Provide the (X, Y) coordinate of the cell's center where the given text is located.  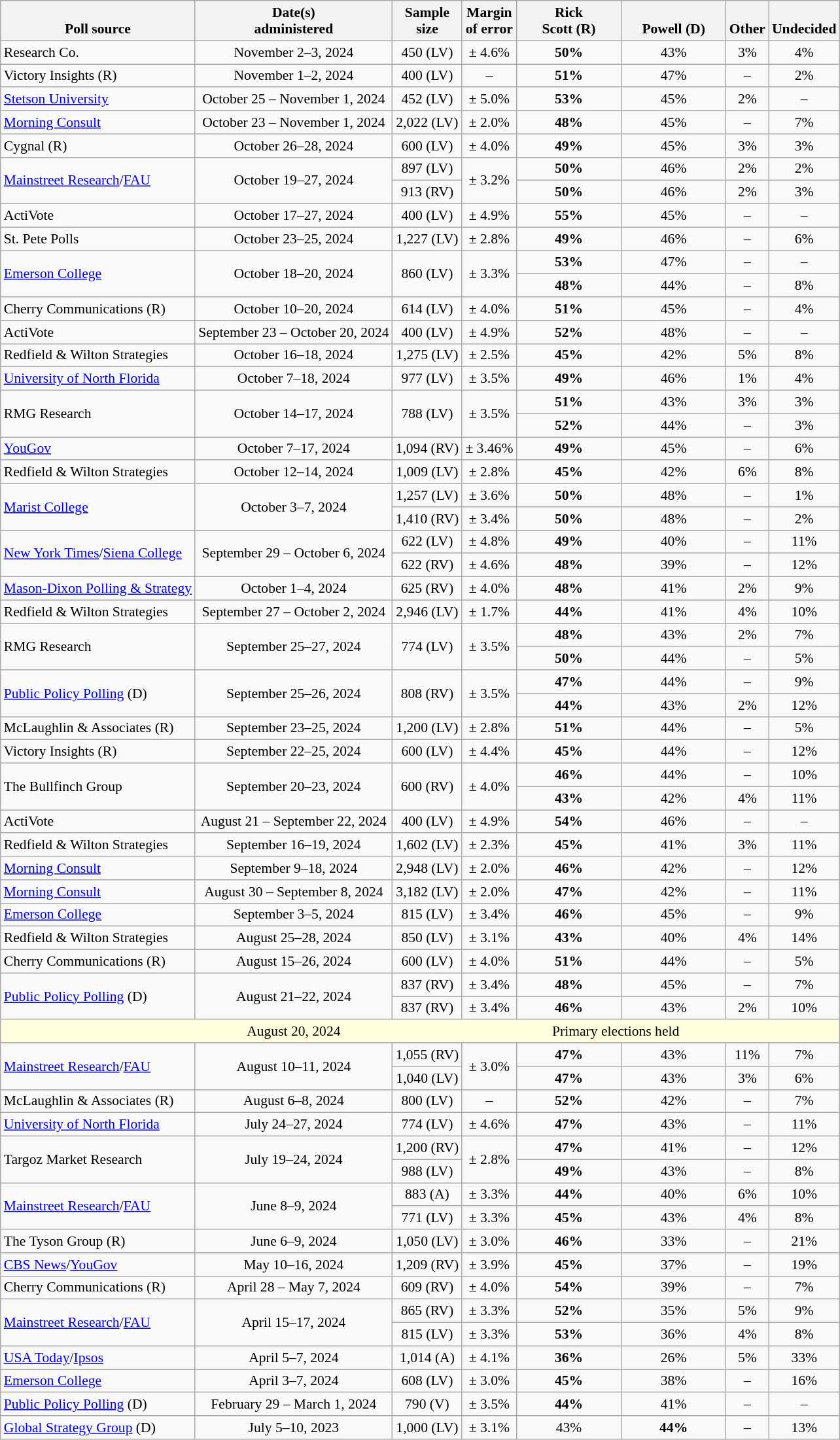
2,022 (LV) (428, 122)
614 (LV) (428, 309)
19% (804, 1265)
September 27 – October 2, 2024 (293, 612)
August 25–28, 2024 (293, 938)
August 30 – September 8, 2024 (293, 892)
2,948 (LV) (428, 868)
YouGov (98, 449)
September 25–27, 2024 (293, 646)
850 (LV) (428, 938)
October 14–17, 2024 (293, 413)
April 3–7, 2024 (293, 1381)
September 23–25, 2024 (293, 728)
September 20–23, 2024 (293, 786)
April 5–7, 2024 (293, 1358)
October 17–27, 2024 (293, 216)
RickScott (R) (569, 21)
625 (RV) (428, 589)
± 5.0% (489, 99)
13% (804, 1428)
16% (804, 1381)
808 (RV) (428, 694)
1,094 (RV) (428, 449)
August 20, 2024 (293, 1032)
Global Strategy Group (D) (98, 1428)
Marist College (98, 506)
450 (LV) (428, 52)
600 (RV) (428, 786)
1,275 (LV) (428, 355)
913 (RV) (428, 192)
September 29 – October 6, 2024 (293, 553)
± 3.9% (489, 1265)
26% (674, 1358)
USA Today/Ipsos (98, 1358)
August 10–11, 2024 (293, 1066)
August 15–26, 2024 (293, 962)
The Bullfinch Group (98, 786)
± 4.4% (489, 752)
Samplesize (428, 21)
September 22–25, 2024 (293, 752)
October 12–14, 2024 (293, 472)
October 7–17, 2024 (293, 449)
1,410 (RV) (428, 519)
August 21 – September 22, 2024 (293, 822)
October 1–4, 2024 (293, 589)
988 (LV) (428, 1171)
New York Times/Siena College (98, 553)
± 1.7% (489, 612)
September 23 – October 20, 2024 (293, 332)
38% (674, 1381)
1,200 (LV) (428, 728)
Targoz Market Research (98, 1159)
1,602 (LV) (428, 845)
October 10–20, 2024 (293, 309)
2,946 (LV) (428, 612)
622 (RV) (428, 565)
September 3–5, 2024 (293, 915)
The Tyson Group (R) (98, 1241)
July 5–10, 2023 (293, 1428)
771 (LV) (428, 1218)
October 7–18, 2024 (293, 379)
April 28 – May 7, 2024 (293, 1288)
609 (RV) (428, 1288)
November 1–2, 2024 (293, 76)
August 21–22, 2024 (293, 996)
St. Pete Polls (98, 239)
865 (RV) (428, 1311)
± 2.3% (489, 845)
860 (LV) (428, 273)
Primary elections held (616, 1032)
May 10–16, 2024 (293, 1265)
October 23–25, 2024 (293, 239)
July 19–24, 2024 (293, 1159)
October 23 – November 1, 2024 (293, 122)
Other (747, 21)
1,009 (LV) (428, 472)
± 3.46% (489, 449)
September 9–18, 2024 (293, 868)
35% (674, 1311)
55% (569, 216)
Poll source (98, 21)
452 (LV) (428, 99)
October 3–7, 2024 (293, 506)
November 2–3, 2024 (293, 52)
June 8–9, 2024 (293, 1206)
1,040 (LV) (428, 1078)
1,000 (LV) (428, 1428)
± 3.2% (489, 181)
Undecided (804, 21)
± 2.5% (489, 355)
Powell (D) (674, 21)
1,209 (RV) (428, 1265)
October 18–20, 2024 (293, 273)
977 (LV) (428, 379)
August 6–8, 2024 (293, 1101)
608 (LV) (428, 1381)
February 29 – March 1, 2024 (293, 1405)
790 (V) (428, 1405)
October 16–18, 2024 (293, 355)
June 6–9, 2024 (293, 1241)
April 15–17, 2024 (293, 1323)
897 (LV) (428, 169)
Research Co. (98, 52)
1,200 (RV) (428, 1148)
800 (LV) (428, 1101)
788 (LV) (428, 413)
1,055 (RV) (428, 1055)
October 26–28, 2024 (293, 146)
21% (804, 1241)
Mason-Dixon Polling & Strategy (98, 589)
± 4.8% (489, 542)
October 19–27, 2024 (293, 181)
3,182 (LV) (428, 892)
September 16–19, 2024 (293, 845)
1,014 (A) (428, 1358)
± 4.1% (489, 1358)
1,050 (LV) (428, 1241)
± 3.6% (489, 495)
Marginof error (489, 21)
Date(s)administered (293, 21)
37% (674, 1265)
883 (A) (428, 1195)
622 (LV) (428, 542)
1,227 (LV) (428, 239)
1,257 (LV) (428, 495)
CBS News/YouGov (98, 1265)
Cygnal (R) (98, 146)
September 25–26, 2024 (293, 694)
July 24–27, 2024 (293, 1125)
Stetson University (98, 99)
14% (804, 938)
October 25 – November 1, 2024 (293, 99)
